Output the [X, Y] coordinate of the center of the cell containing the given text.  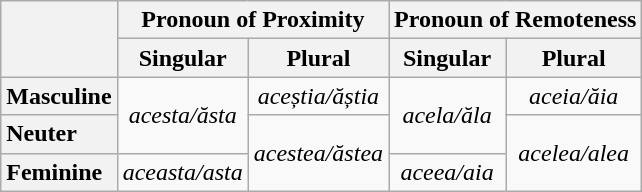
aceea/aia [448, 172]
acestea/ăstea [318, 153]
acela/ăla [448, 115]
Pronoun of Proximity [252, 20]
Feminine [59, 172]
Pronoun of Remoteness [516, 20]
aceia/ăia [574, 96]
acesta/ăsta [182, 115]
acelea/alea [574, 153]
aceasta/asta [182, 172]
Masculine [59, 96]
Neuter [59, 134]
aceștia/ăștia [318, 96]
